Determine the [X, Y] coordinate at the center of the cell enclosing the given text.  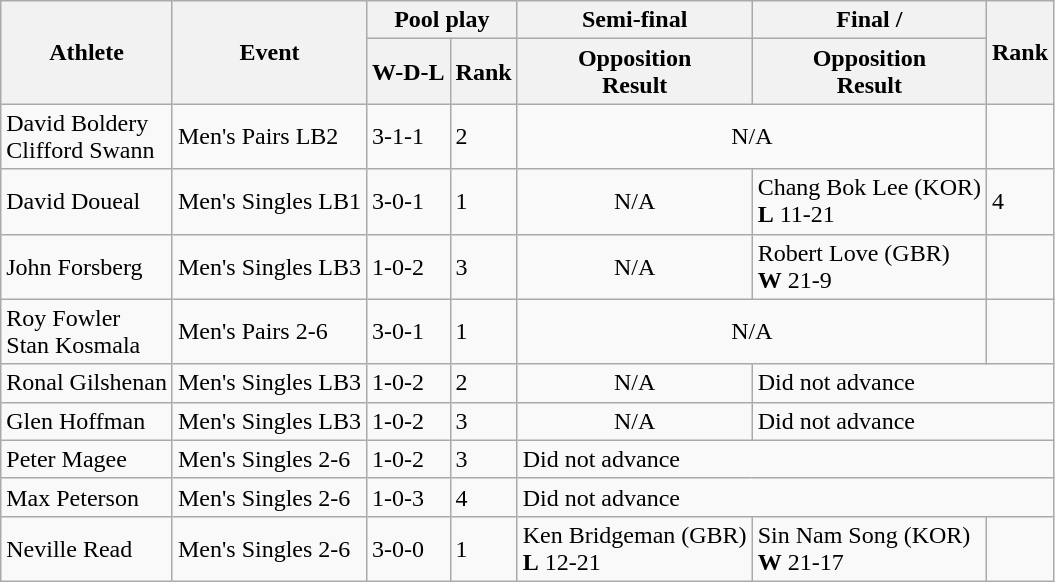
1-0-3 [409, 497]
Robert Love (GBR)W 21-9 [869, 266]
W-D-L [409, 72]
Glen Hoffman [87, 421]
Semi-final [634, 20]
Peter Magee [87, 459]
Final / [869, 20]
David BolderyClifford Swann [87, 136]
Ronal Gilshenan [87, 383]
Athlete [87, 52]
Chang Bok Lee (KOR)L 11-21 [869, 202]
Men's Singles LB1 [269, 202]
Roy FowlerStan Kosmala [87, 332]
Max Peterson [87, 497]
Men's Pairs LB2 [269, 136]
3-0-0 [409, 548]
3-1-1 [409, 136]
Event [269, 52]
Pool play [442, 20]
Ken Bridgeman (GBR)L 12-21 [634, 548]
Neville Read [87, 548]
David Doueal [87, 202]
Men's Pairs 2-6 [269, 332]
Sin Nam Song (KOR)W 21-17 [869, 548]
John Forsberg [87, 266]
